From the cell containing the given text, extract its center point as (X, Y) coordinate. 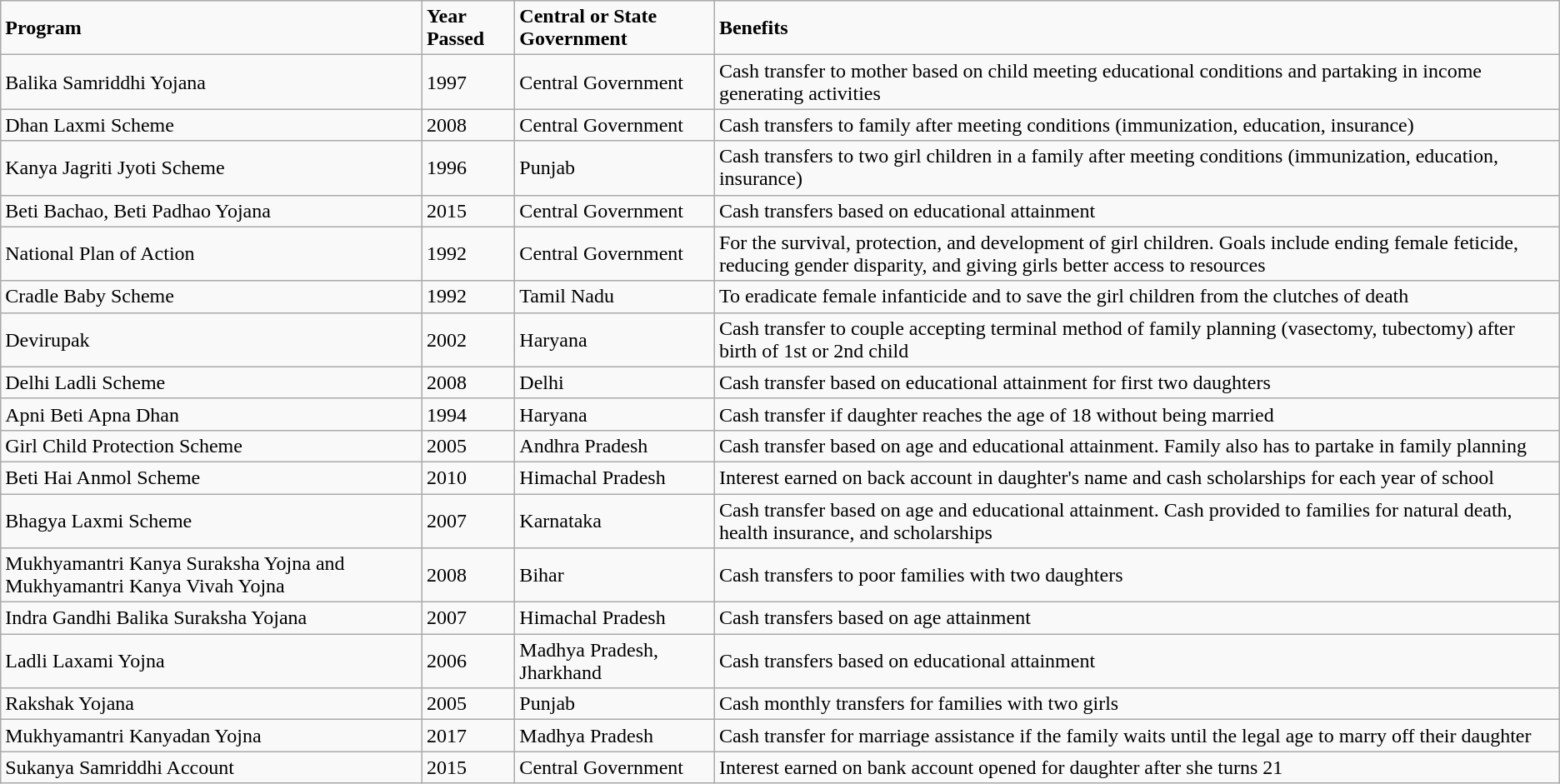
Delhi (615, 382)
Beti Bachao, Beti Padhao Yojana (212, 211)
Ladli Laxami Yojna (212, 662)
Cash transfers to poor families with two daughters (1137, 575)
Sukanya Samriddhi Account (212, 767)
Cash transfer to couple accepting terminal method of family planning (vasectomy, tubectomy) after birth of 1st or 2nd child (1137, 340)
2002 (468, 340)
Interest earned on back account in daughter's name and cash scholarships for each year of school (1137, 477)
Indra Gandhi Balika Suraksha Yojana (212, 618)
Mukhyamantri Kanya Suraksha Yojna and Mukhyamantri Kanya Vivah Yojna (212, 575)
Rakshak Yojana (212, 704)
Dhan Laxmi Scheme (212, 125)
Cash transfer based on educational attainment for first two daughters (1137, 382)
Cash transfers based on age attainment (1137, 618)
Bihar (615, 575)
Cash transfer if daughter reaches the age of 18 without being married (1137, 414)
Interest earned on bank account opened for daughter after she turns 21 (1137, 767)
Bhagya Laxmi Scheme (212, 520)
To eradicate female infanticide and to save the girl children from the clutches of death (1137, 297)
Year Passed (468, 28)
National Plan of Action (212, 253)
Cash monthly transfers for families with two girls (1137, 704)
Girl Child Protection Scheme (212, 446)
Madhya Pradesh (615, 736)
1996 (468, 168)
Central or State Government (615, 28)
Andhra Pradesh (615, 446)
Cash transfer for marriage assistance if the family waits until the legal age to marry off their daughter (1137, 736)
Delhi Ladli Scheme (212, 382)
2017 (468, 736)
Cash transfers to family after meeting conditions (immunization, education, insurance) (1137, 125)
Cash transfer based on age and educational attainment. Cash provided to families for natural death, health insurance, and scholarships (1137, 520)
Karnataka (615, 520)
Madhya Pradesh, Jharkhand (615, 662)
Tamil Nadu (615, 297)
Program (212, 28)
Apni Beti Apna Dhan (212, 414)
Cash transfer based on age and educational attainment. Family also has to partake in family planning (1137, 446)
Mukhyamantri Kanyadan Yojna (212, 736)
Benefits (1137, 28)
Beti Hai Anmol Scheme (212, 477)
1994 (468, 414)
Kanya Jagriti Jyoti Scheme (212, 168)
Balika Samriddhi Yojana (212, 82)
Devirupak (212, 340)
1997 (468, 82)
Cash transfer to mother based on child meeting educational conditions and partaking in income generating activities (1137, 82)
2010 (468, 477)
Cradle Baby Scheme (212, 297)
Cash transfers to two girl children in a family after meeting conditions (immunization, education, insurance) (1137, 168)
2006 (468, 662)
